Output the [x, y] coordinate of the center of the cell containing the given text.  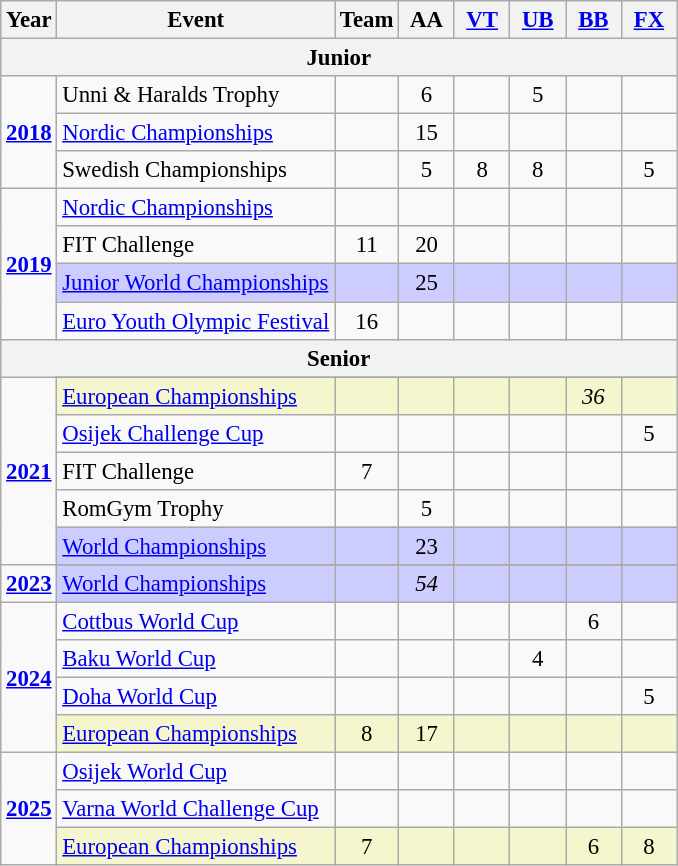
Baku World Cup [196, 659]
25 [427, 283]
Osijek World Cup [196, 772]
11 [367, 245]
2024 [29, 677]
2023 [29, 584]
Event [196, 20]
2021 [29, 471]
RomGym Trophy [196, 509]
2025 [29, 810]
Year [29, 20]
VT [482, 20]
Senior [339, 358]
Swedish Championships [196, 170]
Doha World Cup [196, 697]
UB [538, 20]
36 [594, 396]
Euro Youth Olympic Festival [196, 321]
2019 [29, 264]
Varna World Challenge Cup [196, 809]
15 [427, 133]
Junior [339, 58]
2018 [29, 132]
Cottbus World Cup [196, 621]
17 [427, 734]
Osijek Challenge Cup [196, 433]
23 [427, 546]
Team [367, 20]
FX [649, 20]
Unni & Haralds Trophy [196, 95]
20 [427, 245]
Junior World Championships [196, 283]
16 [367, 321]
AA [427, 20]
4 [538, 659]
54 [427, 584]
BB [594, 20]
